Scan for the cell matching the given text and deliver its [X, Y] coordinate at center. 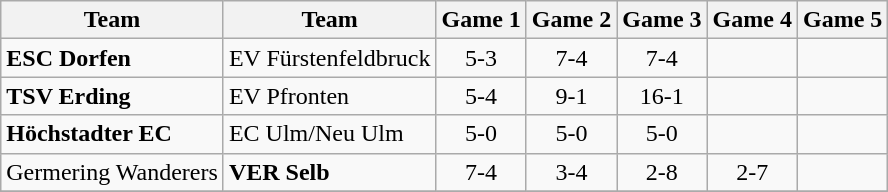
Game 2 [571, 20]
Game 4 [752, 20]
Höchstadter EC [112, 134]
Game 5 [842, 20]
5-3 [481, 58]
5-4 [481, 96]
16-1 [662, 96]
9-1 [571, 96]
Game 3 [662, 20]
2-7 [752, 172]
ESC Dorfen [112, 58]
EV Fürstenfeldbruck [330, 58]
EC Ulm/Neu Ulm [330, 134]
EV Pfronten [330, 96]
2-8 [662, 172]
TSV Erding [112, 96]
3-4 [571, 172]
Game 1 [481, 20]
VER Selb [330, 172]
Germering Wanderers [112, 172]
